Extract the (x, y) coordinate from the center of the cell holding the provided text.  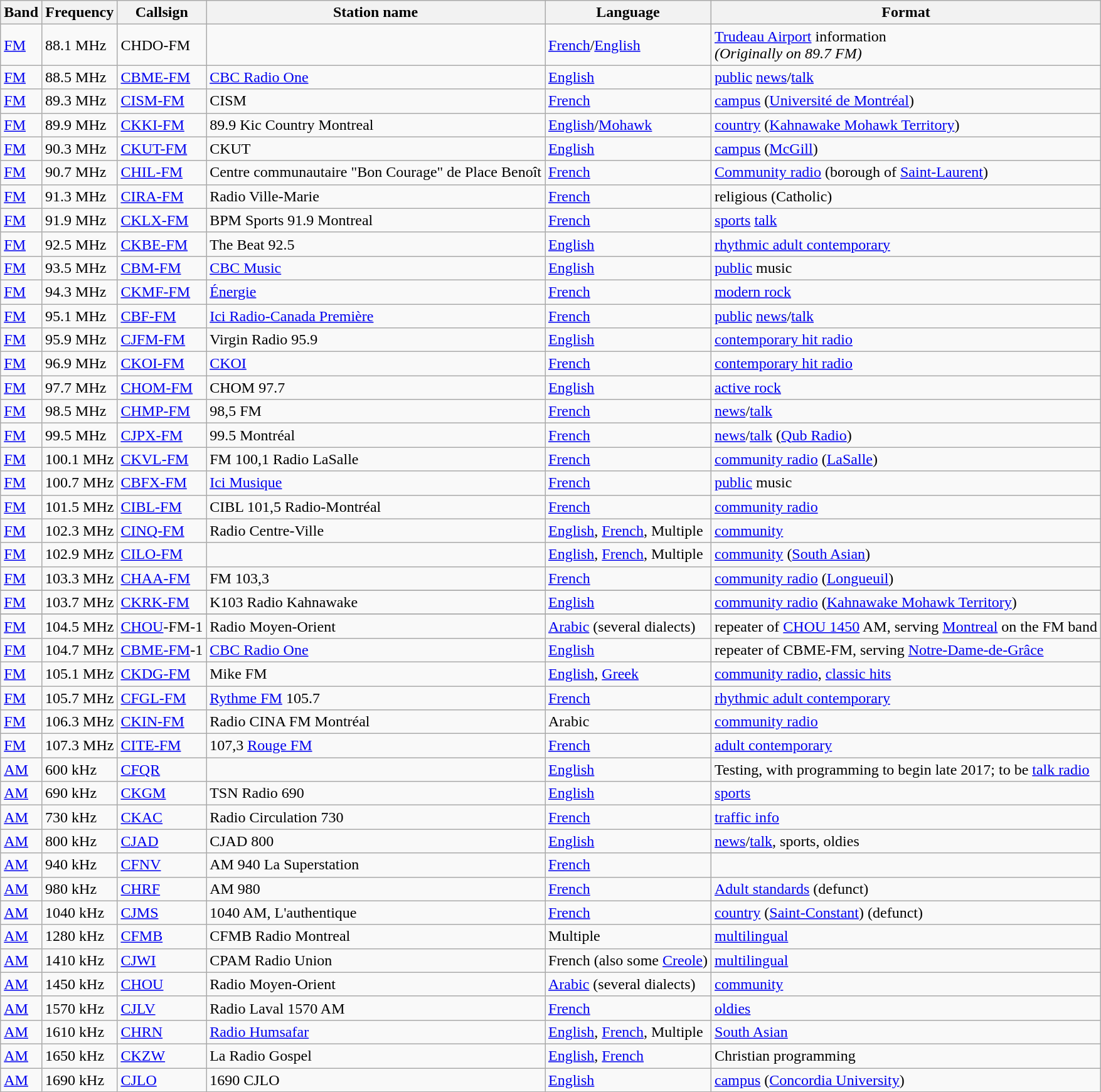
104.7 MHz (80, 650)
CJAD (162, 841)
CISM (376, 101)
105.7 MHz (80, 698)
community radio (Longueuil) (906, 578)
Station name (376, 13)
repeater of CHOU 1450 AM, serving Montreal on the FM band (906, 626)
94.3 MHz (80, 292)
CHDO-FM (162, 45)
CKOI (376, 364)
98,5 FM (376, 411)
690 kHz (80, 793)
oldies (906, 1008)
Énergie (376, 292)
French/English (627, 45)
English, French (627, 1056)
1610 kHz (80, 1032)
91.3 MHz (80, 196)
English, Greek (627, 674)
1410 kHz (80, 960)
CHOU (162, 984)
88.5 MHz (80, 77)
The Beat 92.5 (376, 244)
Arabic (627, 722)
news/talk (Qub Radio) (906, 435)
AM 940 La Superstation (376, 865)
CJPX-FM (162, 435)
Radio CINA FM Montréal (376, 722)
repeater of CBME-FM, serving Notre-Dame-de-Grâce (906, 650)
Adult standards (defunct) (906, 889)
Ici Musique (376, 483)
105.1 MHz (80, 674)
CIBL 101,5 Radio-Montréal (376, 507)
Format (906, 13)
CHMP-FM (162, 411)
1650 kHz (80, 1056)
Christian programming (906, 1056)
Radio Centre-Ville (376, 531)
95.1 MHz (80, 315)
97.7 MHz (80, 388)
CBM-FM (162, 268)
TSN Radio 690 (376, 793)
Radio Circulation 730 (376, 817)
CKKI-FM (162, 125)
CKRK-FM (162, 602)
CINQ-FM (162, 531)
1450 kHz (80, 984)
CBC Music (376, 268)
Virgin Radio 95.9 (376, 340)
traffic info (906, 817)
AM 980 (376, 889)
CKIN-FM (162, 722)
CKLX-FM (162, 220)
news/talk (906, 411)
101.5 MHz (80, 507)
CKGM (162, 793)
CKOI-FM (162, 364)
CBME-FM-1 (162, 650)
1040 kHz (80, 913)
1570 kHz (80, 1008)
CHRN (162, 1032)
730 kHz (80, 817)
La Radio Gospel (376, 1056)
104.5 MHz (80, 626)
news/talk, sports, oldies (906, 841)
CBF-FM (162, 315)
Centre communautaire "Bon Courage" de Place Benoît (376, 172)
99.5 Montréal (376, 435)
600 kHz (80, 770)
98.5 MHz (80, 411)
campus (Université de Montréal) (906, 101)
Callsign (162, 13)
Ici Radio-Canada Première (376, 315)
100.7 MHz (80, 483)
Mike FM (376, 674)
95.9 MHz (80, 340)
South Asian (906, 1032)
103.7 MHz (80, 602)
CHOU-FM-1 (162, 626)
93.5 MHz (80, 268)
Testing, with programming to begin late 2017; to be talk radio (906, 770)
90.3 MHz (80, 149)
89.9 MHz (80, 125)
CKDG-FM (162, 674)
CBME-FM (162, 77)
CFGL-FM (162, 698)
103.3 MHz (80, 578)
CHAA-FM (162, 578)
1690 CJLO (376, 1079)
community radio (LaSalle) (906, 459)
sports (906, 793)
Radio Humsafar (376, 1032)
CJMS (162, 913)
CIBL-FM (162, 507)
CKVL-FM (162, 459)
1280 kHz (80, 936)
91.9 MHz (80, 220)
CHOM 97.7 (376, 388)
FM 103,3 (376, 578)
1690 kHz (80, 1079)
CKMF-FM (162, 292)
96.9 MHz (80, 364)
92.5 MHz (80, 244)
CPAM Radio Union (376, 960)
CJAD 800 (376, 841)
Multiple (627, 936)
CISM-FM (162, 101)
800 kHz (80, 841)
community radio (Kahnawake Mohawk Territory) (906, 602)
89.9 Kic Country Montreal (376, 125)
CFNV (162, 865)
CJWI (162, 960)
country (Saint-Constant) (defunct) (906, 913)
French (also some Creole) (627, 960)
940 kHz (80, 865)
99.5 MHz (80, 435)
100.1 MHz (80, 459)
102.9 MHz (80, 554)
community radio, classic hits (906, 674)
CFMB Radio Montreal (376, 936)
CJLO (162, 1079)
campus (Concordia University) (906, 1079)
88.1 MHz (80, 45)
CIRA-FM (162, 196)
90.7 MHz (80, 172)
CKUT-FM (162, 149)
CHOM-FM (162, 388)
campus (McGill) (906, 149)
CHIL-FM (162, 172)
country (Kahnawake Mohawk Territory) (906, 125)
CILO-FM (162, 554)
adult contemporary (906, 746)
Rythme FM 105.7 (376, 698)
Community radio (borough of Saint-Laurent) (906, 172)
CITE-FM (162, 746)
English/Mohawk (627, 125)
religious (Catholic) (906, 196)
CKBE-FM (162, 244)
89.3 MHz (80, 101)
active rock (906, 388)
106.3 MHz (80, 722)
CKUT (376, 149)
Band (21, 13)
Frequency (80, 13)
Trudeau Airport information (Originally on 89.7 FM) (906, 45)
CJFM-FM (162, 340)
K103 Radio Kahnawake (376, 602)
Radio Ville-Marie (376, 196)
sports talk (906, 220)
CKZW (162, 1056)
CFQR (162, 770)
1040 AM, L'authentique (376, 913)
CBFX-FM (162, 483)
CKAC (162, 817)
107.3 MHz (80, 746)
CFMB (162, 936)
CHRF (162, 889)
980 kHz (80, 889)
107,3 Rouge FM (376, 746)
FM 100,1 Radio LaSalle (376, 459)
102.3 MHz (80, 531)
Radio Laval 1570 AM (376, 1008)
Language (627, 13)
modern rock (906, 292)
CJLV (162, 1008)
BPM Sports 91.9 Montreal (376, 220)
community (South Asian) (906, 554)
